From the cell containing the given text, extract its center point as (x, y) coordinate. 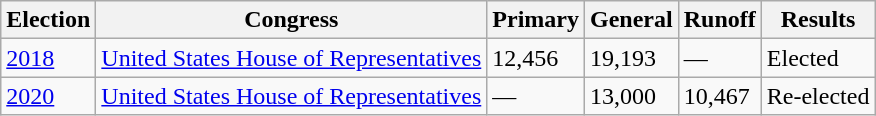
Results (818, 20)
10,467 (720, 96)
Election (48, 20)
General (631, 20)
2018 (48, 58)
2020 (48, 96)
13,000 (631, 96)
Re-elected (818, 96)
Runoff (720, 20)
Primary (536, 20)
Elected (818, 58)
Congress (292, 20)
12,456 (536, 58)
19,193 (631, 58)
